Capture the cell that displays the provided text and extract its [x, y] central coordinate. 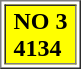
NO 3 4134 [40, 34]
